Locate the cell with the specified text and output its (X, Y) center coordinate. 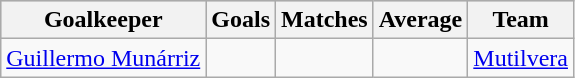
Mutilvera (521, 58)
Goals (241, 20)
Average (420, 20)
Goalkeeper (104, 20)
Matches (325, 20)
Guillermo Munárriz (104, 58)
Team (521, 20)
